Identify which cell holds the provided text, then report its [x, y] central coordinate. 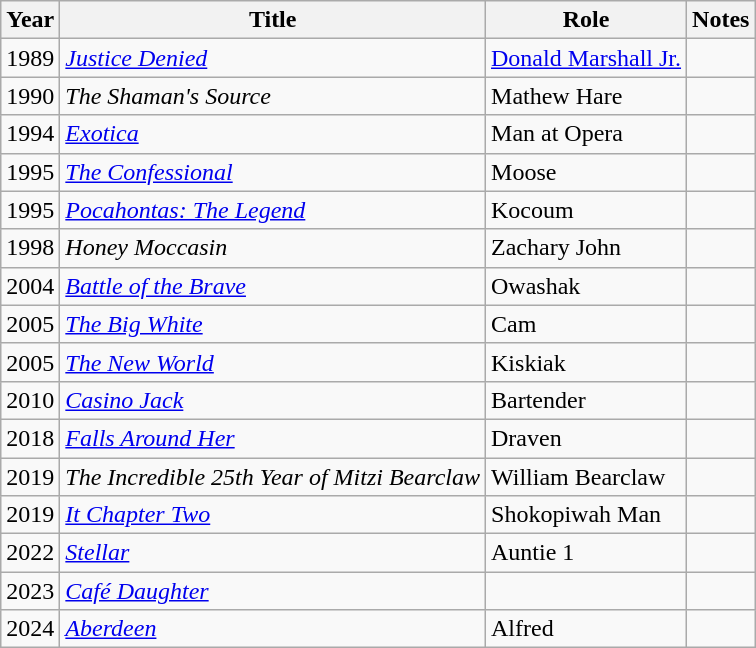
1990 [30, 96]
The New World [273, 362]
Falls Around Her [273, 438]
Aberdeen [273, 629]
2024 [30, 629]
1998 [30, 248]
1994 [30, 134]
1989 [30, 58]
Pocahontas: The Legend [273, 210]
Man at Opera [586, 134]
Kiskiak [586, 362]
Bartender [586, 400]
2022 [30, 553]
Owashak [586, 286]
The Shaman's Source [273, 96]
Stellar [273, 553]
Battle of the Brave [273, 286]
2010 [30, 400]
Auntie 1 [586, 553]
2023 [30, 591]
Cam [586, 324]
Role [586, 20]
The Incredible 25th Year of Mitzi Bearclaw [273, 477]
2018 [30, 438]
Honey Moccasin [273, 248]
Kocoum [586, 210]
Exotica [273, 134]
Café Daughter [273, 591]
Title [273, 20]
Moose [586, 172]
The Big White [273, 324]
Justice Denied [273, 58]
The Confessional [273, 172]
Casino Jack [273, 400]
Zachary John [586, 248]
Mathew Hare [586, 96]
Draven [586, 438]
Notes [721, 20]
Shokopiwah Man [586, 515]
Donald Marshall Jr. [586, 58]
2004 [30, 286]
Year [30, 20]
It Chapter Two [273, 515]
William Bearclaw [586, 477]
Alfred [586, 629]
